Return [x, y] of the center of cell containing provided text 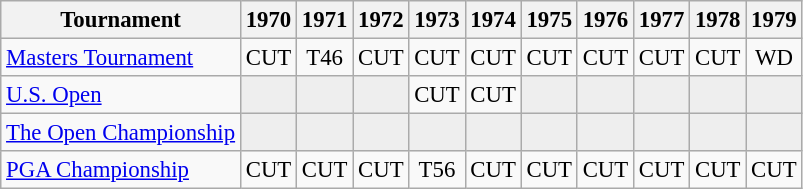
U.S. Open [121, 95]
1970 [268, 20]
WD [774, 58]
1973 [437, 20]
1972 [381, 20]
T56 [437, 170]
Masters Tournament [121, 58]
1976 [605, 20]
1974 [493, 20]
Tournament [121, 20]
1979 [774, 20]
1971 [325, 20]
T46 [325, 58]
1977 [661, 20]
1978 [718, 20]
PGA Championship [121, 170]
The Open Championship [121, 133]
1975 [549, 20]
